Return [x, y] of the center of cell containing provided text 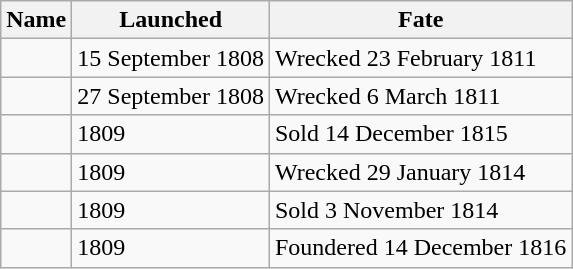
Fate [420, 20]
15 September 1808 [171, 58]
Name [36, 20]
Sold 3 November 1814 [420, 210]
Wrecked 29 January 1814 [420, 172]
Wrecked 6 March 1811 [420, 96]
Sold 14 December 1815 [420, 134]
Launched [171, 20]
27 September 1808 [171, 96]
Wrecked 23 February 1811 [420, 58]
Foundered 14 December 1816 [420, 248]
